Return (x, y) of the center of cell containing provided text 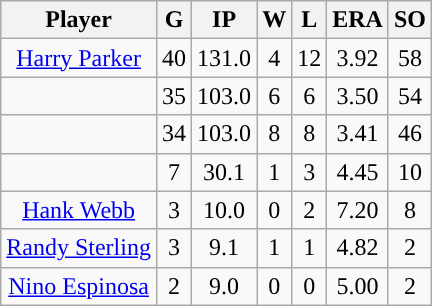
30.1 (224, 172)
W (274, 20)
Player (79, 20)
46 (410, 134)
7.20 (358, 210)
L (310, 20)
3.41 (358, 134)
4 (274, 58)
34 (174, 134)
40 (174, 58)
SO (410, 20)
ERA (358, 20)
3.92 (358, 58)
Harry Parker (79, 58)
10 (410, 172)
7 (174, 172)
G (174, 20)
35 (174, 96)
5.00 (358, 286)
4.82 (358, 248)
9.0 (224, 286)
9.1 (224, 248)
IP (224, 20)
12 (310, 58)
Nino Espinosa (79, 286)
Hank Webb (79, 210)
4.45 (358, 172)
131.0 (224, 58)
10.0 (224, 210)
54 (410, 96)
58 (410, 58)
3.50 (358, 96)
Randy Sterling (79, 248)
